Find where the given text appears and provide that cell's center as (X, Y) coordinate. 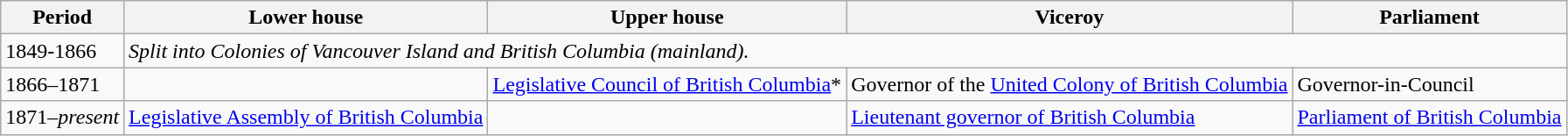
Governor of the United Colony of British Columbia (1070, 84)
Lower house (306, 18)
Period (63, 18)
1849-1866 (63, 51)
1866–1871 (63, 84)
1871–present (63, 118)
Governor-in-Council (1429, 84)
Parliament (1429, 18)
Legislative Assembly of British Columbia (306, 118)
Lieutenant governor of British Columbia (1070, 118)
Split into Colonies of Vancouver Island and British Columbia (mainland). (845, 51)
Legislative Council of British Columbia* (667, 84)
Viceroy (1070, 18)
Upper house (667, 18)
Parliament of British Columbia (1429, 118)
